Determine the (X, Y) coordinate at the center of the cell enclosing the given text.  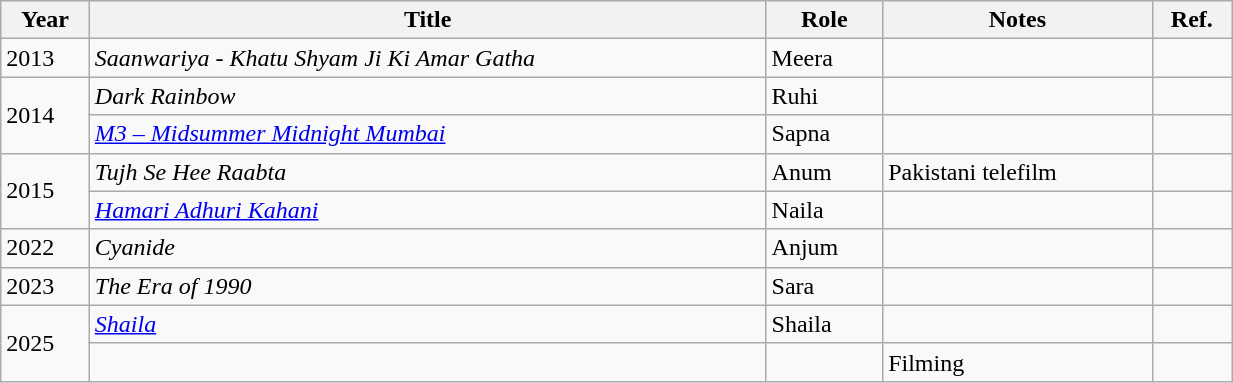
2022 (46, 248)
Meera (824, 58)
2014 (46, 115)
Tujh Se Hee Raabta (428, 172)
Year (46, 20)
2015 (46, 191)
Role (824, 20)
The Era of 1990 (428, 286)
Hamari Adhuri Kahani (428, 210)
Sara (824, 286)
2025 (46, 343)
Anum (824, 172)
Notes (1018, 20)
Dark Rainbow (428, 96)
Anjum (824, 248)
Cyanide (428, 248)
Sapna (824, 134)
M3 – Midsummer Midnight Mumbai (428, 134)
Ruhi (824, 96)
Title (428, 20)
Naila (824, 210)
Ref. (1192, 20)
Pakistani telefilm (1018, 172)
2013 (46, 58)
Filming (1018, 362)
2023 (46, 286)
Saanwariya - Khatu Shyam Ji Ki Amar Gatha (428, 58)
